For the text-containing cell, return its midpoint in [X, Y] coordinate format. 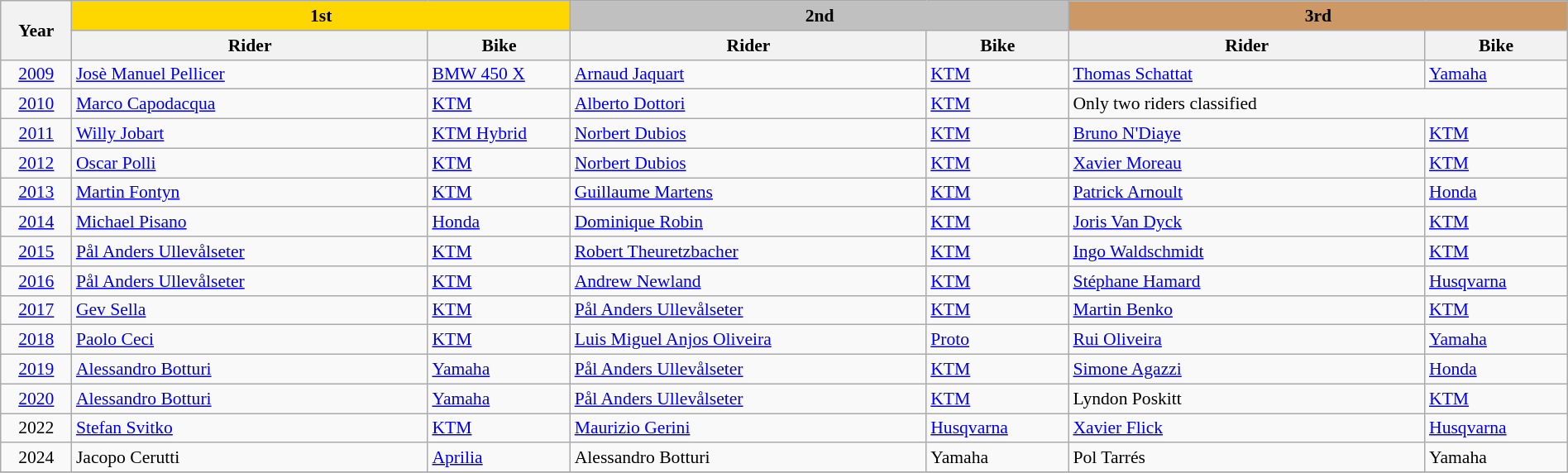
Oscar Polli [250, 163]
Lyndon Poskitt [1247, 399]
Year [36, 30]
2019 [36, 370]
Willy Jobart [250, 134]
Bruno N'Diaye [1247, 134]
2013 [36, 193]
2024 [36, 458]
2015 [36, 251]
Michael Pisano [250, 222]
Martin Fontyn [250, 193]
1st [321, 16]
2012 [36, 163]
2022 [36, 428]
2011 [36, 134]
Xavier Moreau [1247, 163]
2016 [36, 281]
Simone Agazzi [1247, 370]
Guillaume Martens [749, 193]
2009 [36, 74]
2014 [36, 222]
Patrick Arnoult [1247, 193]
Joris Van Dyck [1247, 222]
Stéphane Hamard [1247, 281]
Paolo Ceci [250, 340]
Xavier Flick [1247, 428]
Marco Capodacqua [250, 104]
Dominique Robin [749, 222]
Martin Benko [1247, 310]
BMW 450 X [499, 74]
2nd [820, 16]
Robert Theuretzbacher [749, 251]
Thomas Schattat [1247, 74]
Pol Tarrés [1247, 458]
Luis Miguel Anjos Oliveira [749, 340]
Only two riders classified [1318, 104]
2010 [36, 104]
Stefan Svitko [250, 428]
Aprilia [499, 458]
Jacopo Cerutti [250, 458]
Josè Manuel Pellicer [250, 74]
Arnaud Jaquart [749, 74]
Maurizio Gerini [749, 428]
Proto [997, 340]
2018 [36, 340]
Rui Oliveira [1247, 340]
2017 [36, 310]
2020 [36, 399]
3rd [1318, 16]
Gev Sella [250, 310]
Ingo Waldschmidt [1247, 251]
Andrew Newland [749, 281]
KTM Hybrid [499, 134]
Alberto Dottori [749, 104]
